Pinpoint the cell where the given text exists, returning its (x, y) midpoint coordinate. 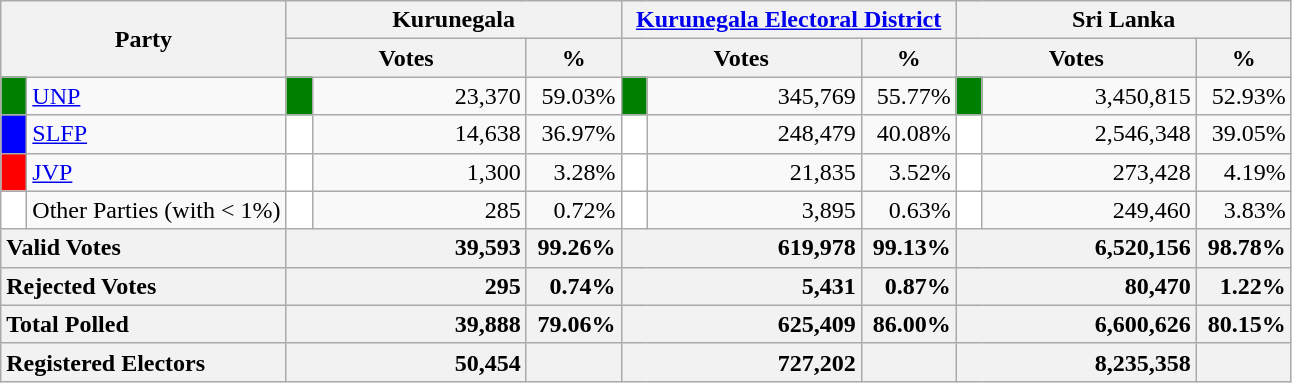
52.93% (1244, 96)
8,235,358 (1076, 362)
2,546,348 (1089, 134)
1.22% (1244, 286)
55.77% (908, 96)
1,300 (419, 172)
JVP (156, 172)
295 (406, 286)
79.06% (574, 324)
3.83% (1244, 210)
UNP (156, 96)
3.52% (908, 172)
4.19% (1244, 172)
Rejected Votes (144, 286)
Party (144, 39)
248,479 (754, 134)
23,370 (419, 96)
99.13% (908, 248)
SLFP (156, 134)
59.03% (574, 96)
0.63% (908, 210)
5,431 (741, 286)
39,593 (406, 248)
99.26% (574, 248)
625,409 (741, 324)
3,450,815 (1089, 96)
14,638 (419, 134)
Sri Lanka (1124, 20)
36.97% (574, 134)
619,978 (741, 248)
Registered Electors (144, 362)
3,895 (754, 210)
98.78% (1244, 248)
0.87% (908, 286)
345,769 (754, 96)
Kurunegala Electoral District (788, 20)
Kurunegala (454, 20)
21,835 (754, 172)
86.00% (908, 324)
249,460 (1089, 210)
39.05% (1244, 134)
285 (419, 210)
6,600,626 (1076, 324)
40.08% (908, 134)
0.74% (574, 286)
Other Parties (with < 1%) (156, 210)
Total Polled (144, 324)
50,454 (406, 362)
273,428 (1089, 172)
3.28% (574, 172)
6,520,156 (1076, 248)
80,470 (1076, 286)
39,888 (406, 324)
727,202 (741, 362)
80.15% (1244, 324)
Valid Votes (144, 248)
0.72% (574, 210)
